Scan for the cell matching the given text and deliver its (x, y) coordinate at center. 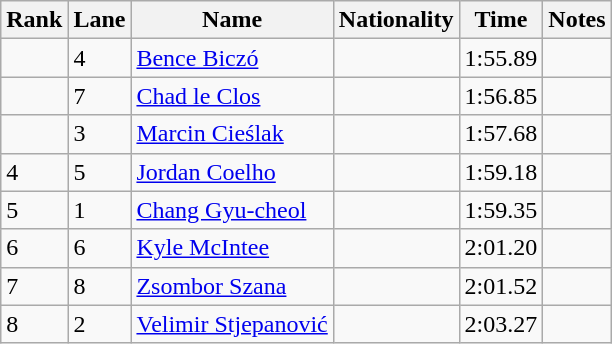
2:03.27 (501, 324)
Nationality (396, 20)
Chang Gyu-cheol (232, 210)
Notes (577, 20)
1:55.89 (501, 58)
1:59.35 (501, 210)
Rank (34, 20)
Zsombor Szana (232, 286)
1:59.18 (501, 172)
Lane (100, 20)
Velimir Stjepanović (232, 324)
2:01.52 (501, 286)
Marcin Cieślak (232, 134)
Chad le Clos (232, 96)
1:57.68 (501, 134)
Name (232, 20)
Kyle McIntee (232, 248)
2 (100, 324)
Time (501, 20)
Jordan Coelho (232, 172)
Bence Biczó (232, 58)
1 (100, 210)
1:56.85 (501, 96)
3 (100, 134)
2:01.20 (501, 248)
